Find where the given text appears and provide that cell's center as (x, y) coordinate. 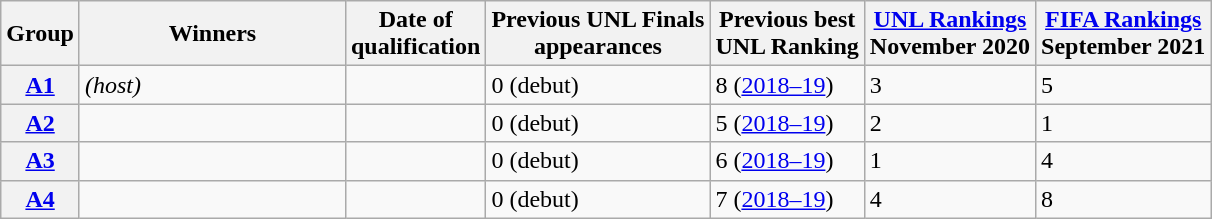
2 (950, 123)
(host) (212, 85)
5 (2018–19) (787, 123)
Group (40, 34)
UNL RankingsNovember 2020 (950, 34)
A4 (40, 199)
8 (2018–19) (787, 85)
FIFA RankingsSeptember 2021 (1124, 34)
A1 (40, 85)
5 (1124, 85)
8 (1124, 199)
A3 (40, 161)
A2 (40, 123)
Previous bestUNL Ranking (787, 34)
3 (950, 85)
7 (2018–19) (787, 199)
Date ofqualification (415, 34)
Winners (212, 34)
6 (2018–19) (787, 161)
Previous UNL Finalsappearances (598, 34)
